Search for the cell housing the specified text and yield its [x, y] center coordinate. 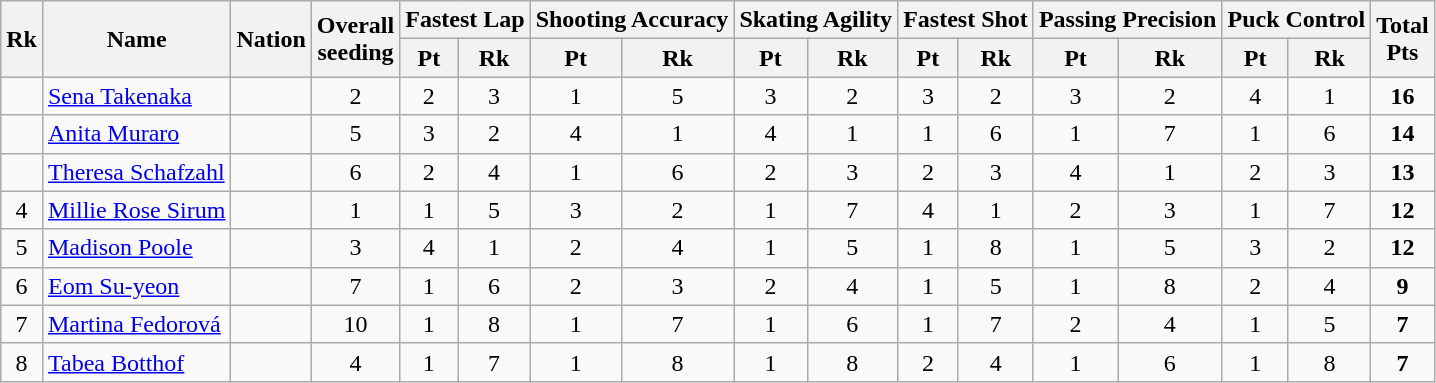
Theresa Schafzahl [136, 172]
Fastest Lap [465, 20]
Passing Precision [1128, 20]
16 [1403, 96]
Skating Agility [816, 20]
Tabea Botthof [136, 362]
Sena Takenaka [136, 96]
Eom Su-yeon [136, 286]
10 [355, 324]
Fastest Shot [966, 20]
Nation [271, 39]
Name [136, 39]
TotalPts [1403, 39]
13 [1403, 172]
Anita Muraro [136, 134]
14 [1403, 134]
Martina Fedorová [136, 324]
Overall seeding [355, 39]
Madison Poole [136, 248]
Puck Control [1296, 20]
9 [1403, 286]
Shooting Accuracy [632, 20]
Millie Rose Sirum [136, 210]
